Locate the cell with the specified text and output its (x, y) center coordinate. 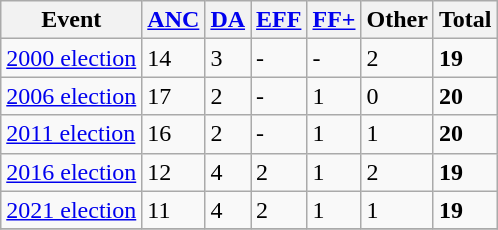
3 (228, 58)
Total (465, 20)
12 (174, 172)
11 (174, 210)
0 (397, 96)
DA (228, 20)
2016 election (72, 172)
2000 election (72, 58)
ANC (174, 20)
FF+ (334, 20)
17 (174, 96)
2006 election (72, 96)
EFF (279, 20)
Other (397, 20)
2011 election (72, 134)
2021 election (72, 210)
16 (174, 134)
Event (72, 20)
14 (174, 58)
